From the cell containing the given text, extract its center point as [X, Y] coordinate. 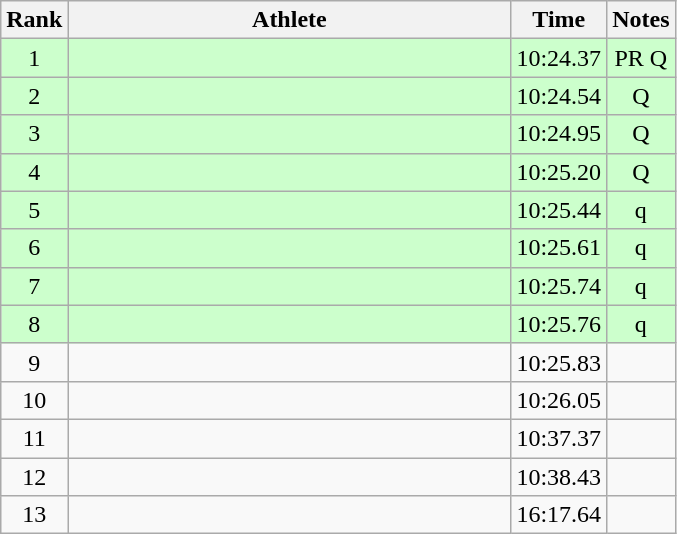
5 [34, 210]
11 [34, 438]
Rank [34, 20]
10:25.76 [559, 324]
10:25.61 [559, 248]
7 [34, 286]
10:25.74 [559, 286]
10:37.37 [559, 438]
10:26.05 [559, 400]
10:25.44 [559, 210]
6 [34, 248]
4 [34, 172]
3 [34, 134]
10:24.37 [559, 58]
8 [34, 324]
10:24.54 [559, 96]
2 [34, 96]
10:24.95 [559, 134]
13 [34, 515]
10:25.83 [559, 362]
Time [559, 20]
10:25.20 [559, 172]
1 [34, 58]
9 [34, 362]
Notes [641, 20]
10:38.43 [559, 477]
10 [34, 400]
16:17.64 [559, 515]
PR Q [641, 58]
12 [34, 477]
Athlete [290, 20]
